Pinpoint the cell where the given text exists, returning its [x, y] midpoint coordinate. 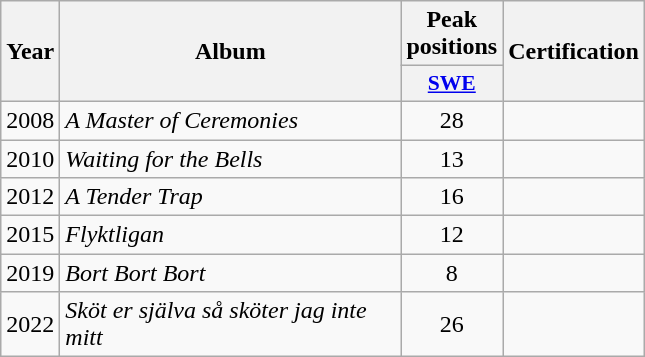
2019 [30, 273]
A Tender Trap [230, 197]
16 [452, 197]
Bort Bort Bort [230, 273]
28 [452, 120]
Flyktligan [230, 235]
A Master of Ceremonies [230, 120]
Year [30, 52]
12 [452, 235]
SWE [452, 84]
2008 [30, 120]
Waiting for the Bells [230, 159]
13 [452, 159]
2010 [30, 159]
Sköt er själva så sköter jag inte mitt [230, 324]
2015 [30, 235]
Certification [574, 52]
2022 [30, 324]
Album [230, 52]
Peak positions [452, 34]
26 [452, 324]
2012 [30, 197]
8 [452, 273]
